Search for the cell housing the specified text and yield its [x, y] center coordinate. 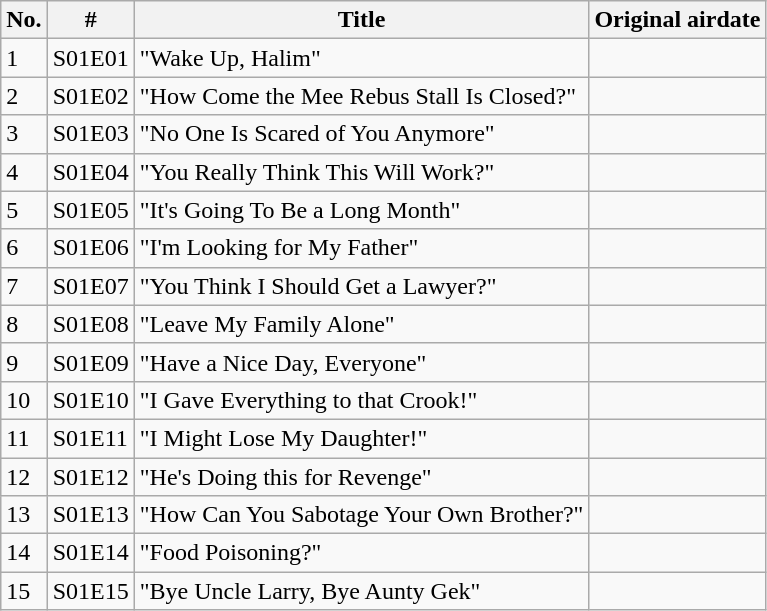
S01E15 [90, 591]
"No One Is Scared of You Anymore" [362, 134]
S01E04 [90, 172]
"You Really Think This Will Work?" [362, 172]
9 [24, 362]
"Food Poisoning?" [362, 553]
Original airdate [678, 20]
12 [24, 477]
"He's Doing this for Revenge" [362, 477]
10 [24, 400]
"Bye Uncle Larry, Bye Aunty Gek" [362, 591]
S01E07 [90, 286]
S01E06 [90, 248]
S01E14 [90, 553]
# [90, 20]
5 [24, 210]
14 [24, 553]
13 [24, 515]
3 [24, 134]
"I Might Lose My Daughter!" [362, 438]
"Wake Up, Halim" [362, 58]
S01E13 [90, 515]
"How Come the Mee Rebus Stall Is Closed?" [362, 96]
"Leave My Family Alone" [362, 324]
11 [24, 438]
15 [24, 591]
S01E12 [90, 477]
"How Can You Sabotage Your Own Brother?" [362, 515]
S01E01 [90, 58]
S01E02 [90, 96]
"I Gave Everything to that Crook!" [362, 400]
S01E11 [90, 438]
S01E05 [90, 210]
"It's Going To Be a Long Month" [362, 210]
8 [24, 324]
7 [24, 286]
S01E08 [90, 324]
No. [24, 20]
"You Think I Should Get a Lawyer?" [362, 286]
6 [24, 248]
Title [362, 20]
S01E03 [90, 134]
1 [24, 58]
S01E10 [90, 400]
"I'm Looking for My Father" [362, 248]
2 [24, 96]
S01E09 [90, 362]
4 [24, 172]
"Have a Nice Day, Everyone" [362, 362]
